Output the [x, y] coordinate of the center of the cell containing the given text.  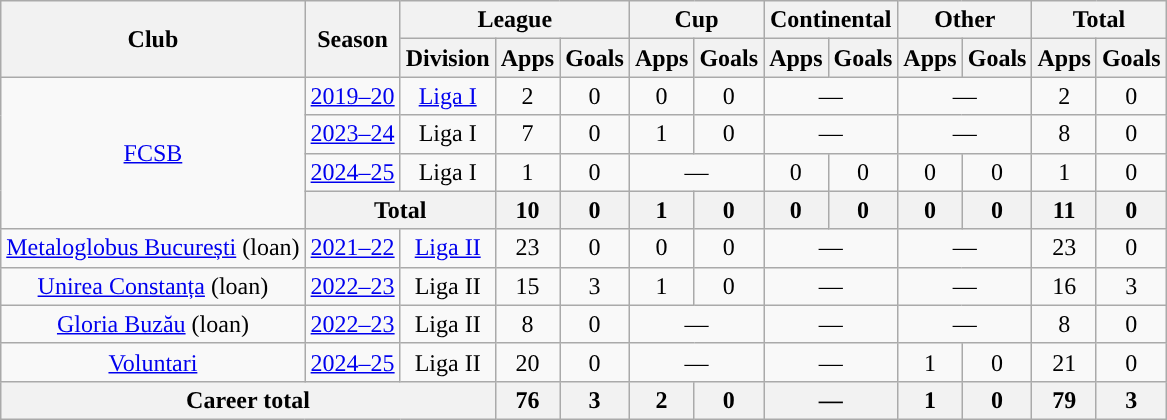
League [514, 20]
20 [527, 362]
Metaloglobus București (loan) [153, 248]
11 [1064, 210]
Gloria Buzău (loan) [153, 324]
Cup [696, 20]
16 [1064, 286]
Season [352, 39]
Division [448, 58]
7 [527, 134]
2019–20 [352, 96]
76 [527, 400]
Other [965, 20]
Voluntari [153, 362]
Unirea Constanța (loan) [153, 286]
Continental [831, 20]
15 [527, 286]
Club [153, 39]
2021–22 [352, 248]
79 [1064, 400]
FCSB [153, 153]
Career total [248, 400]
2023–24 [352, 134]
21 [1064, 362]
10 [527, 210]
